Detect which cell encompasses the target text, then output its (x, y) center coordinate. 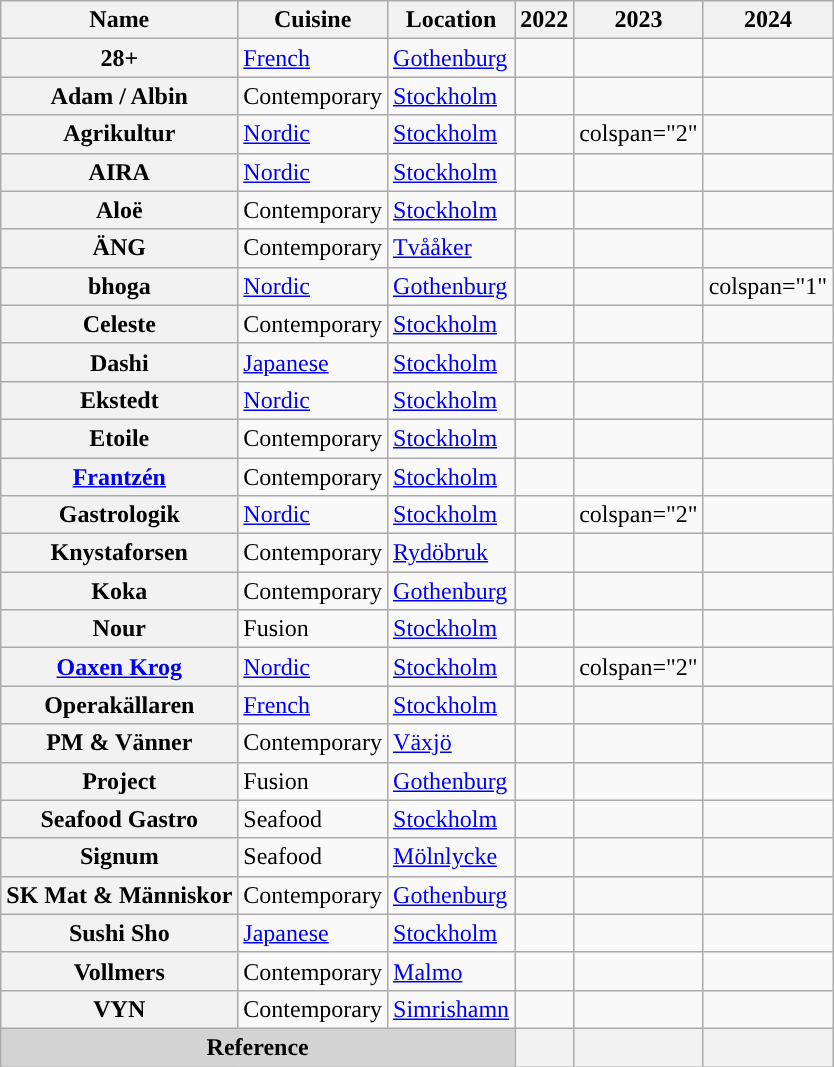
Vollmers (120, 971)
Adam / Albin (120, 96)
Oaxen Krog (120, 667)
Dashi (120, 362)
Växjö (452, 743)
bhoga (120, 286)
Mölnlycke (452, 857)
Nour (120, 629)
Sushi Sho (120, 933)
Aloë (120, 210)
2023 (639, 20)
Cuisine (313, 20)
Agrikultur (120, 134)
Location (452, 20)
Reference (258, 1047)
VYN (120, 1009)
2024 (768, 20)
PM & Vänner (120, 743)
Name (120, 20)
Ekstedt (120, 400)
Frantzén (120, 477)
Tvååker (452, 248)
Malmo (452, 971)
colspan="1" (768, 286)
Rydöbruk (452, 553)
2022 (544, 20)
28+ (120, 58)
AIRA (120, 172)
Knystaforsen (120, 553)
Celeste (120, 324)
Seafood Gastro (120, 819)
Project (120, 781)
Signum (120, 857)
ÄNG (120, 248)
SK Mat & Människor (120, 895)
Koka (120, 591)
Simrishamn (452, 1009)
Operakällaren (120, 705)
Gastrologik (120, 515)
Etoile (120, 438)
